Scan for the cell matching the given text and deliver its (x, y) coordinate at center. 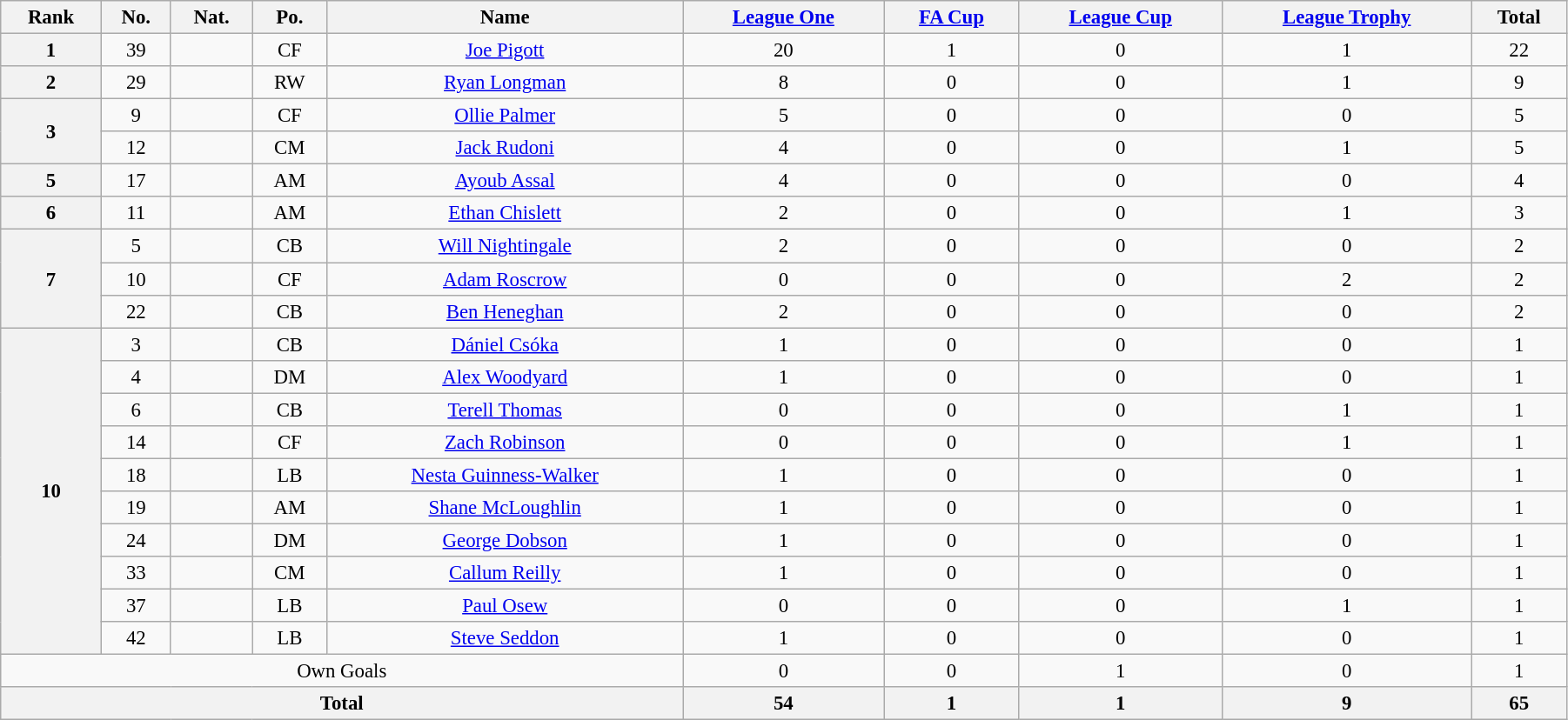
24 (136, 540)
Terell Thomas (505, 410)
Dániel Csóka (505, 344)
Paul Osew (505, 606)
37 (136, 606)
League One (783, 17)
Po. (290, 17)
Rank (51, 17)
FA Cup (952, 17)
19 (136, 508)
8 (783, 83)
Ayoub Assal (505, 181)
18 (136, 475)
Shane McLoughlin (505, 508)
11 (136, 213)
Jack Rudoni (505, 148)
7 (51, 278)
Nesta Guinness-Walker (505, 475)
Adam Roscrow (505, 279)
Name (505, 17)
29 (136, 83)
33 (136, 573)
George Dobson (505, 540)
42 (136, 638)
Own Goals (342, 671)
Will Nightingale (505, 246)
54 (783, 703)
39 (136, 50)
Ethan Chislett (505, 213)
Callum Reilly (505, 573)
Steve Seddon (505, 638)
No. (136, 17)
17 (136, 181)
Nat. (211, 17)
League Trophy (1346, 17)
RW (290, 83)
Ben Heneghan (505, 311)
Ollie Palmer (505, 116)
Ryan Longman (505, 83)
Joe Pigott (505, 50)
20 (783, 50)
65 (1519, 703)
League Cup (1121, 17)
Zach Robinson (505, 443)
14 (136, 443)
Alex Woodyard (505, 377)
12 (136, 148)
